From the cell containing the given text, extract its center point as [X, Y] coordinate. 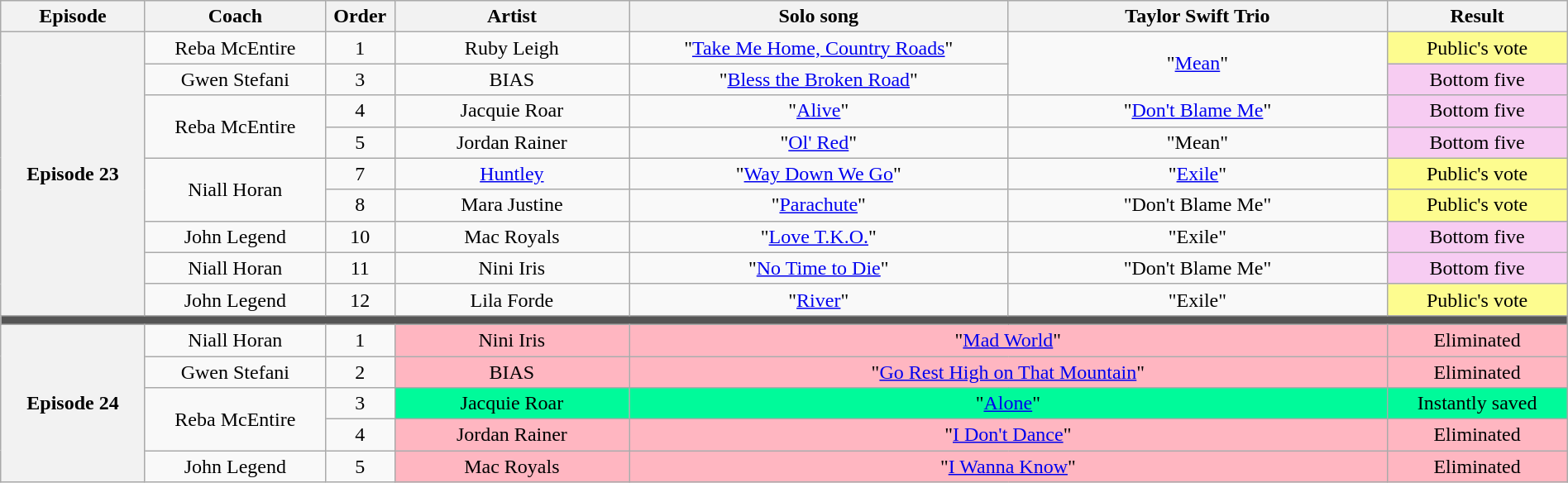
Solo song [819, 17]
Coach [235, 17]
"Alone" [1008, 404]
11 [360, 268]
Mara Justine [512, 205]
Ruby Leigh [512, 48]
"Parachute" [819, 205]
12 [360, 299]
"No Time to Die" [819, 268]
Episode 23 [73, 174]
"I Don't Dance" [1008, 435]
Result [1477, 17]
7 [360, 174]
"Take Me Home, Country Roads" [819, 48]
Huntley [512, 174]
"I Wanna Know" [1008, 466]
Episode [73, 17]
Lila Forde [512, 299]
"Ol' Red" [819, 142]
"Go Rest High on That Mountain" [1008, 371]
Episode 24 [73, 403]
"Way Down We Go" [819, 174]
"Bless the Broken Road" [819, 79]
8 [360, 205]
Artist [512, 17]
"Mad World" [1008, 340]
"River" [819, 299]
Taylor Swift Trio [1198, 17]
"Alive" [819, 111]
Order [360, 17]
10 [360, 237]
"Love T.K.O." [819, 237]
Instantly saved [1477, 404]
2 [360, 371]
